Identify which cell holds the provided text, then report its (X, Y) central coordinate. 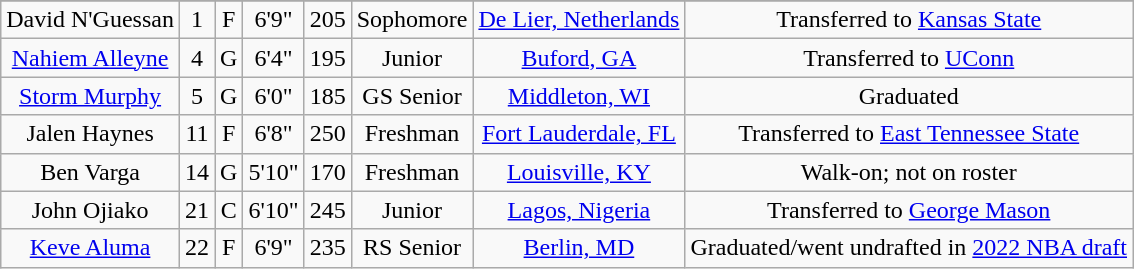
11 (196, 134)
Transferred to East Tennessee State (909, 134)
245 (328, 210)
Nahiem Alleyne (90, 58)
Walk-on; not on roster (909, 172)
250 (328, 134)
Fort Lauderdale, FL (579, 134)
De Lier, Netherlands (579, 20)
170 (328, 172)
Buford, GA (579, 58)
Berlin, MD (579, 248)
6'4" (274, 58)
195 (328, 58)
235 (328, 248)
185 (328, 96)
Transferred to George Mason (909, 210)
Graduated (909, 96)
John Ojiako (90, 210)
21 (196, 210)
Transferred to UConn (909, 58)
Lagos, Nigeria (579, 210)
Ben Varga (90, 172)
Transferred to Kansas State (909, 20)
5'10" (274, 172)
1 (196, 20)
C (228, 210)
Keve Aluma (90, 248)
Louisville, KY (579, 172)
David N'Guessan (90, 20)
Jalen Haynes (90, 134)
6'8" (274, 134)
4 (196, 58)
Sophomore (412, 20)
5 (196, 96)
Graduated/went undrafted in 2022 NBA draft (909, 248)
6'10" (274, 210)
Storm Murphy (90, 96)
22 (196, 248)
GS Senior (412, 96)
6'0" (274, 96)
205 (328, 20)
Middleton, WI (579, 96)
RS Senior (412, 248)
14 (196, 172)
